For the text-containing cell, return its midpoint in [x, y] coordinate format. 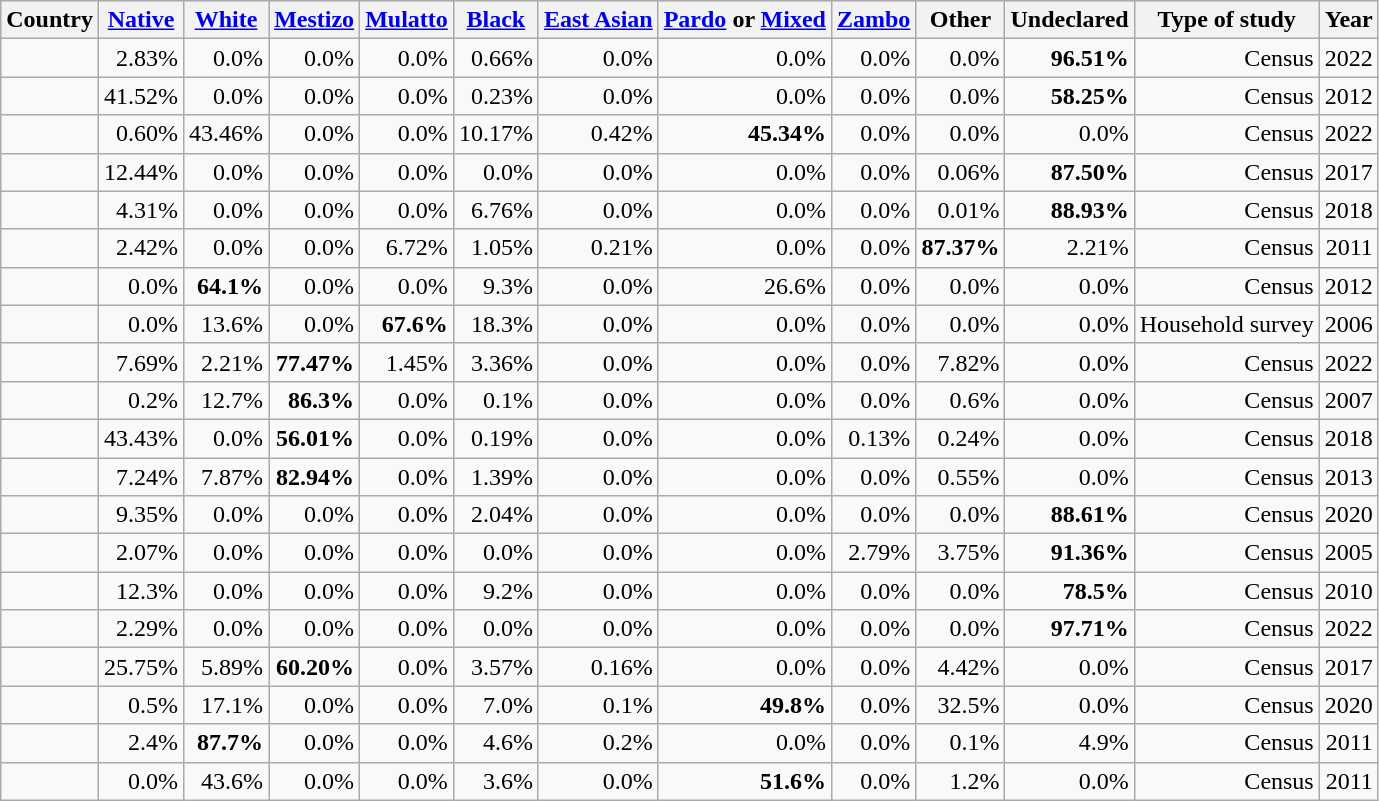
1.05% [496, 248]
45.34% [744, 134]
Zambo [873, 20]
2.04% [496, 515]
4.42% [960, 667]
56.01% [314, 438]
2.83% [140, 58]
2.42% [140, 248]
Pardo or Mixed [744, 20]
0.42% [598, 134]
2.29% [140, 629]
Household survey [1226, 324]
Mulatto [407, 20]
1.39% [496, 477]
Country [50, 20]
2013 [1348, 477]
7.0% [496, 705]
0.5% [140, 705]
0.16% [598, 667]
Other [960, 20]
0.24% [960, 438]
9.2% [496, 591]
7.69% [140, 362]
87.7% [226, 743]
0.55% [960, 477]
0.01% [960, 210]
0.21% [598, 248]
0.66% [496, 58]
17.1% [226, 705]
2.79% [873, 553]
82.94% [314, 477]
0.13% [873, 438]
4.6% [496, 743]
12.7% [226, 400]
67.6% [407, 324]
49.8% [744, 705]
43.6% [226, 781]
25.75% [140, 667]
13.6% [226, 324]
91.36% [1070, 553]
26.6% [744, 286]
Black [496, 20]
Native [140, 20]
7.24% [140, 477]
4.31% [140, 210]
East Asian [598, 20]
58.25% [1070, 96]
12.44% [140, 172]
3.75% [960, 553]
Type of study [1226, 20]
60.20% [314, 667]
12.3% [140, 591]
0.06% [960, 172]
86.3% [314, 400]
6.76% [496, 210]
10.17% [496, 134]
Undeclared [1070, 20]
51.6% [744, 781]
43.43% [140, 438]
7.82% [960, 362]
1.45% [407, 362]
0.60% [140, 134]
32.5% [960, 705]
2010 [1348, 591]
4.9% [1070, 743]
2005 [1348, 553]
White [226, 20]
78.5% [1070, 591]
7.87% [226, 477]
3.36% [496, 362]
Mestizo [314, 20]
3.57% [496, 667]
2.07% [140, 553]
96.51% [1070, 58]
0.6% [960, 400]
77.47% [314, 362]
87.37% [960, 248]
88.61% [1070, 515]
18.3% [496, 324]
Year [1348, 20]
0.19% [496, 438]
9.3% [496, 286]
2.4% [140, 743]
43.46% [226, 134]
64.1% [226, 286]
41.52% [140, 96]
3.6% [496, 781]
6.72% [407, 248]
88.93% [1070, 210]
5.89% [226, 667]
1.2% [960, 781]
87.50% [1070, 172]
97.71% [1070, 629]
2007 [1348, 400]
2006 [1348, 324]
0.23% [496, 96]
9.35% [140, 515]
